Return (x, y) of the center of cell containing provided text 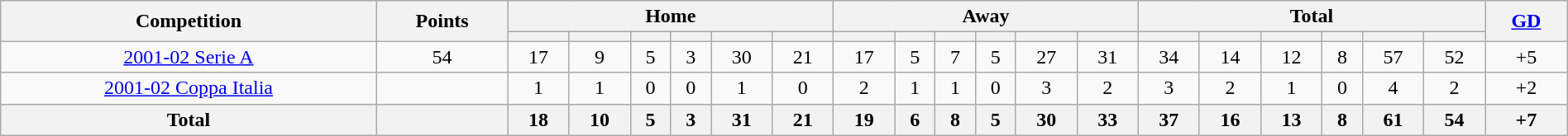
14 (1230, 57)
61 (1393, 120)
+7 (1527, 120)
Home (671, 16)
Competition (189, 21)
10 (600, 120)
19 (864, 120)
6 (915, 120)
57 (1393, 57)
18 (538, 120)
+2 (1527, 88)
33 (1107, 120)
37 (1169, 120)
+5 (1527, 57)
Away (986, 16)
GD (1527, 21)
13 (1292, 120)
2001-02 Serie A (189, 57)
4 (1393, 88)
9 (600, 57)
52 (1454, 57)
2001-02 Coppa Italia (189, 88)
Points (442, 21)
27 (1046, 57)
34 (1169, 57)
12 (1292, 57)
7 (956, 57)
16 (1230, 120)
